Output the (x, y) coordinate of the center of the cell containing the given text.  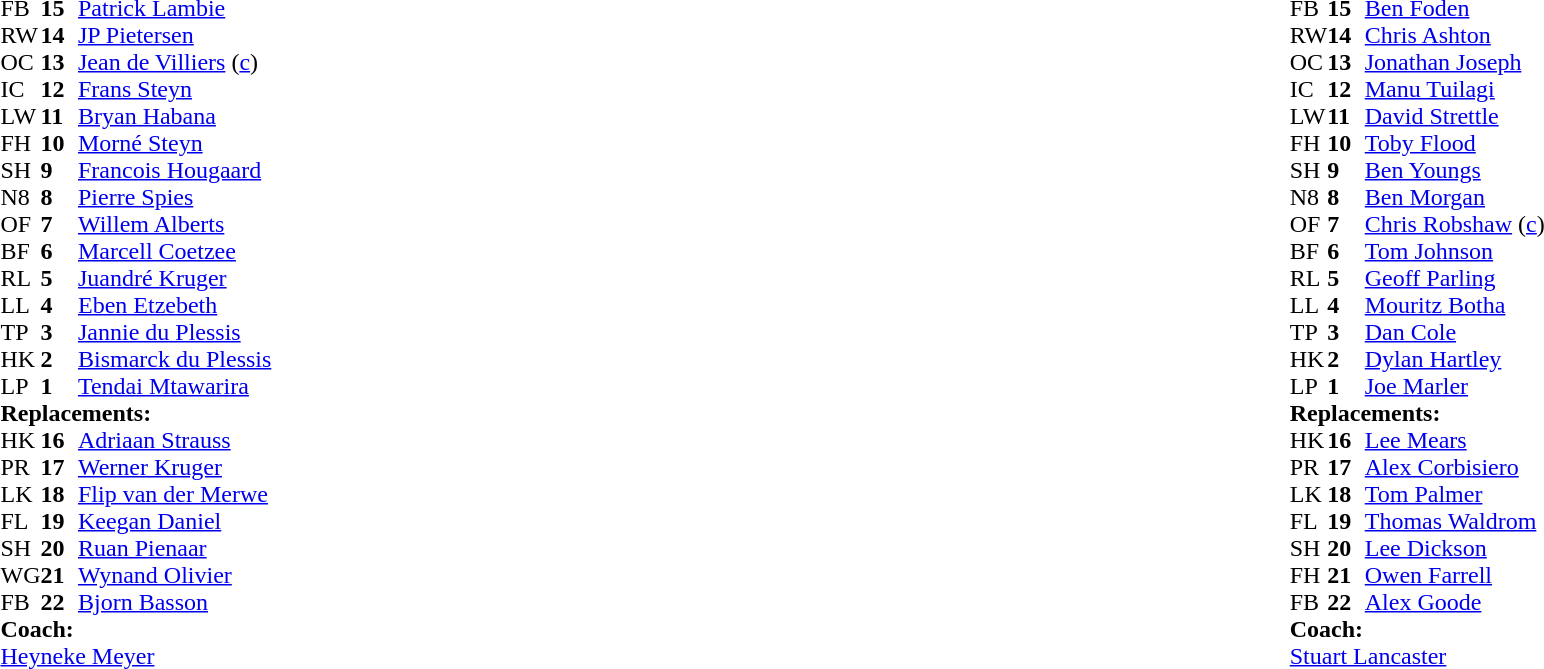
Eben Etzebeth (174, 306)
Jean de Villiers (c) (174, 62)
Jannie du Plessis (174, 332)
Marcell Coetzee (174, 252)
Keegan Daniel (174, 522)
Francois Hougaard (174, 170)
Flip van der Merwe (174, 494)
Coach: (136, 630)
Heyneke Meyer (136, 656)
Tendai Mtawarira (174, 386)
Bjorn Basson (174, 602)
Wynand Olivier (174, 576)
Bryan Habana (174, 116)
Frans Steyn (174, 90)
Juandré Kruger (174, 278)
Werner Kruger (174, 468)
WG (20, 576)
Adriaan Strauss (174, 440)
Replacements: (136, 414)
JP Pietersen (174, 36)
Ruan Pienaar (174, 548)
Bismarck du Plessis (174, 360)
Pierre Spies (174, 198)
Morné Steyn (174, 144)
Willem Alberts (174, 224)
